Detect which cell encompasses the target text, then output its (X, Y) center coordinate. 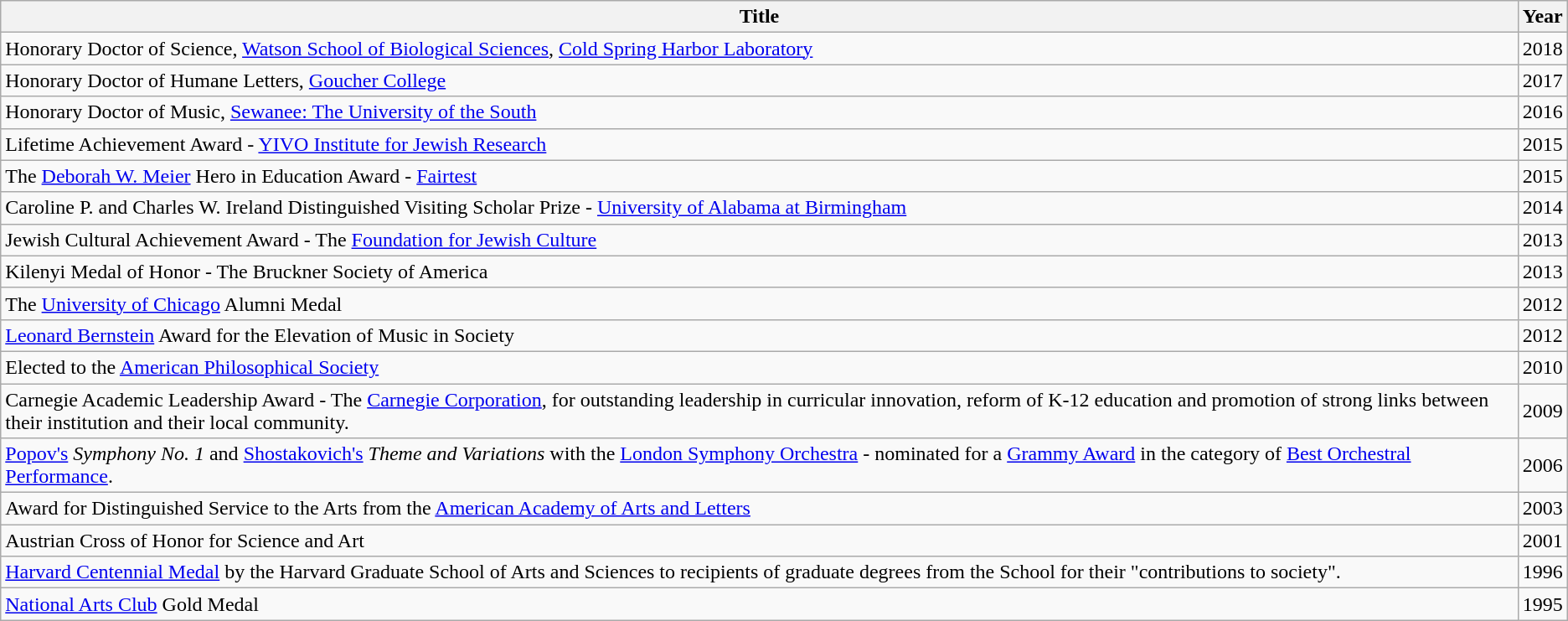
Honorary Doctor of Music, Sewanee: The University of the South (759, 112)
1996 (1543, 572)
2017 (1543, 80)
Award for Distinguished Service to the Arts from the American Academy of Arts and Letters (759, 509)
Elected to the American Philosophical Society (759, 367)
2018 (1543, 49)
2006 (1543, 466)
2003 (1543, 509)
Lifetime Achievement Award - YIVO Institute for Jewish Research (759, 144)
2016 (1543, 112)
2010 (1543, 367)
2014 (1543, 208)
National Arts Club Gold Medal (759, 604)
Title (759, 17)
Honorary Doctor of Humane Letters, Goucher College (759, 80)
Austrian Cross of Honor for Science and Art (759, 541)
Jewish Cultural Achievement Award - The Foundation for Jewish Culture (759, 240)
Year (1543, 17)
2009 (1543, 411)
Caroline P. and Charles W. Ireland Distinguished Visiting Scholar Prize - University of Alabama at Birmingham (759, 208)
The University of Chicago Alumni Medal (759, 303)
The Deborah W. Meier Hero in Education Award - Fairtest (759, 176)
Leonard Bernstein Award for the Elevation of Music in Society (759, 335)
1995 (1543, 604)
Honorary Doctor of Science, Watson School of Biological Sciences, Cold Spring Harbor Laboratory (759, 49)
2001 (1543, 541)
Kilenyi Medal of Honor - The Bruckner Society of America (759, 272)
